For the text-containing cell, return its midpoint in [X, Y] coordinate format. 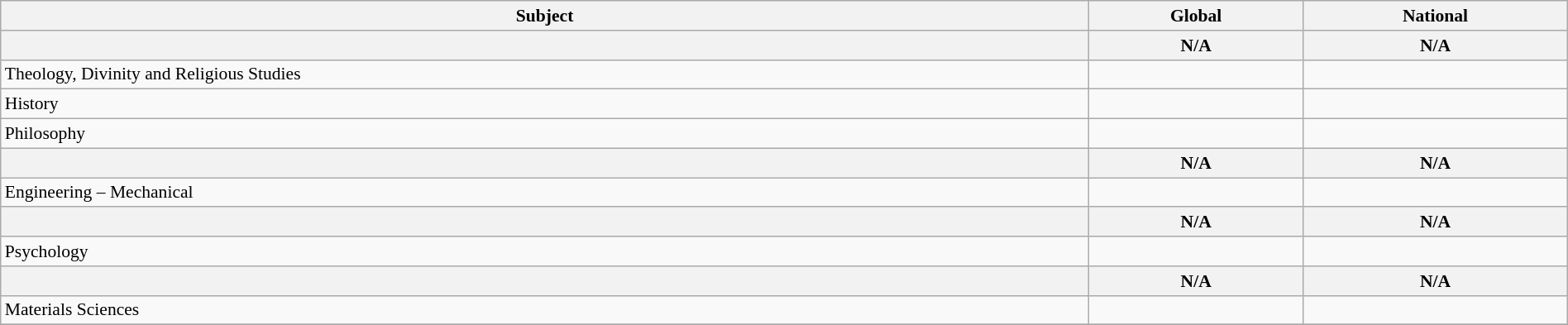
Engineering – Mechanical [545, 193]
Psychology [545, 251]
Subject [545, 16]
Theology, Divinity and Religious Studies [545, 74]
National [1436, 16]
Materials Sciences [545, 310]
History [545, 104]
Global [1196, 16]
Philosophy [545, 134]
